Output the (x, y) coordinate of the center of the cell containing the given text.  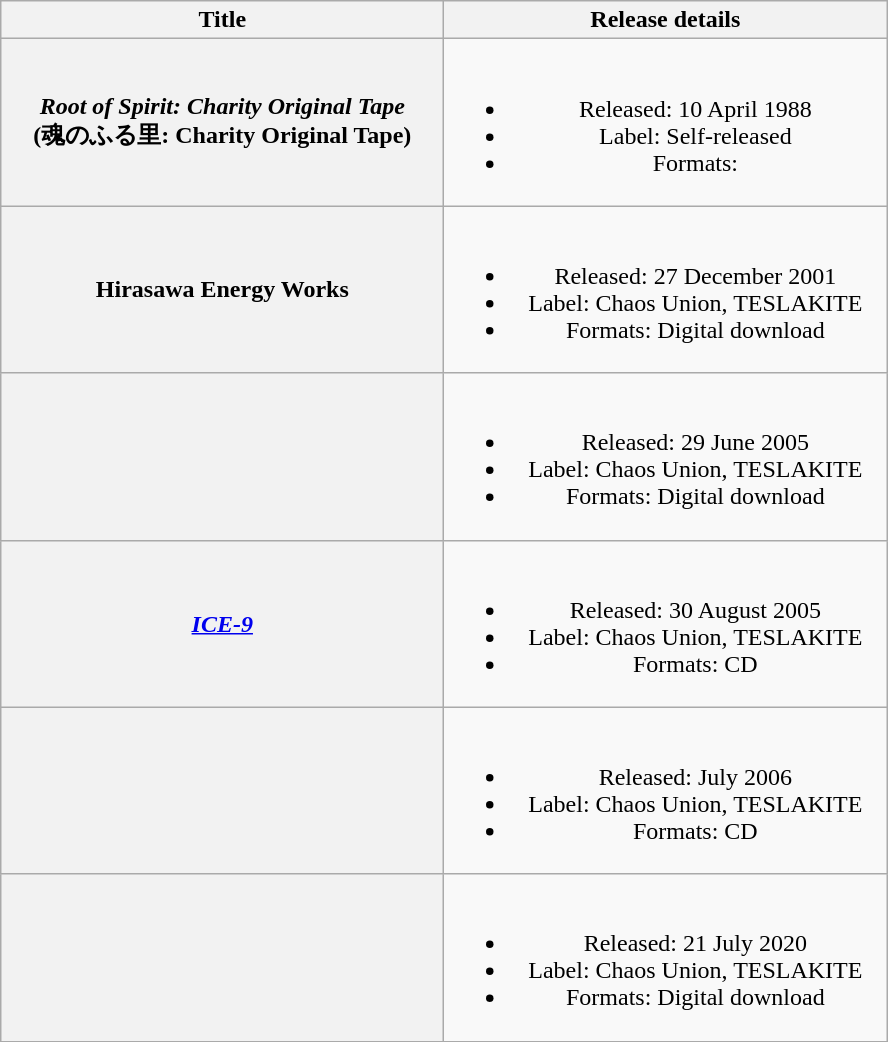
Released: 27 December 2001Label: Chaos Union, TESLAKITEFormats: Digital download (666, 290)
ICE-9 (222, 624)
Release details (666, 20)
Released: 10 April 1988Label: Self-releasedFormats: (666, 122)
Root of Spirit: Charity Original Tape(魂のふる里: Charity Original Tape) (222, 122)
Released: 30 August 2005Label: Chaos Union, TESLAKITEFormats: CD (666, 624)
Released: 29 June 2005Label: Chaos Union, TESLAKITEFormats: Digital download (666, 456)
Released: 21 July 2020Label: Chaos Union, TESLAKITEFormats: Digital download (666, 958)
Hirasawa Energy Works (222, 290)
Released: July 2006Label: Chaos Union, TESLAKITEFormats: CD (666, 790)
Title (222, 20)
